Return the [X, Y] coordinate for the center point of the cell that contains the specified text.  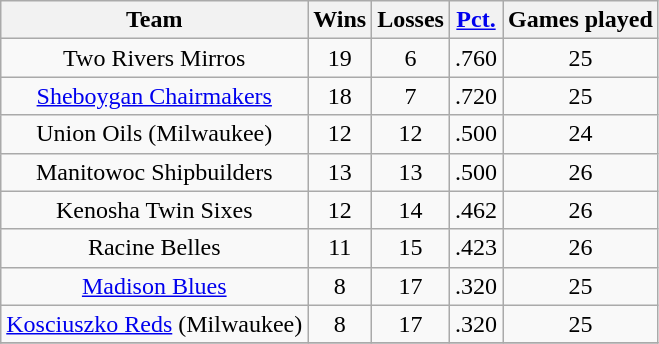
.462 [476, 210]
Two Rivers Mirros [154, 58]
Team [154, 20]
.760 [476, 58]
18 [340, 96]
Racine Belles [154, 248]
Sheboygan Chairmakers [154, 96]
6 [411, 58]
.720 [476, 96]
7 [411, 96]
24 [581, 134]
Manitowoc Shipbuilders [154, 172]
Kenosha Twin Sixes [154, 210]
Games played [581, 20]
Kosciuszko Reds (Milwaukee) [154, 324]
Union Oils (Milwaukee) [154, 134]
19 [340, 58]
.423 [476, 248]
14 [411, 210]
Losses [411, 20]
Wins [340, 20]
15 [411, 248]
11 [340, 248]
Pct. [476, 20]
Madison Blues [154, 286]
